Provide the [x, y] coordinate of the cell's center where the given text is located.  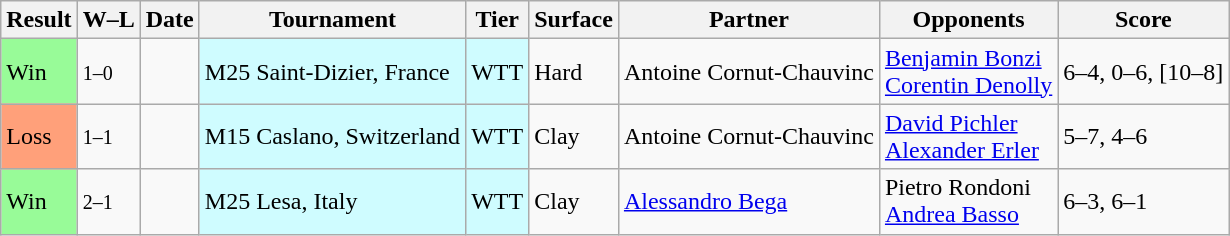
Benjamin Bonzi Corentin Denolly [968, 72]
2–1 [108, 202]
1–1 [108, 136]
M25 Saint-Dizier, France [332, 72]
W–L [108, 20]
Alessandro Bega [748, 202]
Tournament [332, 20]
Loss [39, 136]
1–0 [108, 72]
6–4, 0–6, [10–8] [1144, 72]
M15 Caslano, Switzerland [332, 136]
Opponents [968, 20]
Hard [574, 72]
6–3, 6–1 [1144, 202]
Date [170, 20]
Tier [498, 20]
5–7, 4–6 [1144, 136]
Pietro Rondoni Andrea Basso [968, 202]
Partner [748, 20]
Score [1144, 20]
Result [39, 20]
M25 Lesa, Italy [332, 202]
Surface [574, 20]
David Pichler Alexander Erler [968, 136]
